Pinpoint the cell where the given text exists, returning its [x, y] midpoint coordinate. 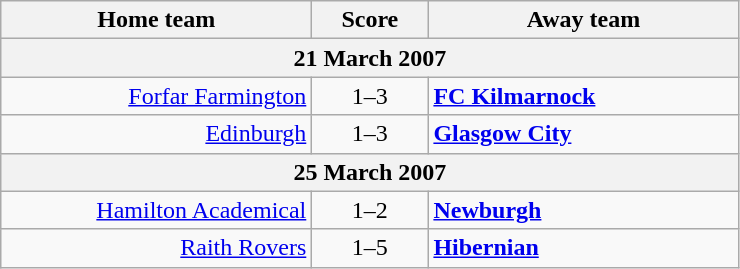
Score [370, 20]
Glasgow City [584, 134]
Newburgh [584, 210]
Hamilton Academical [156, 210]
Hibernian [584, 248]
1–5 [370, 248]
Away team [584, 20]
21 March 2007 [370, 58]
Forfar Farmington [156, 96]
1–2 [370, 210]
25 March 2007 [370, 172]
Home team [156, 20]
Edinburgh [156, 134]
Raith Rovers [156, 248]
FC Kilmarnock [584, 96]
